Determine the [X, Y] coordinate at the center of the cell enclosing the given text.  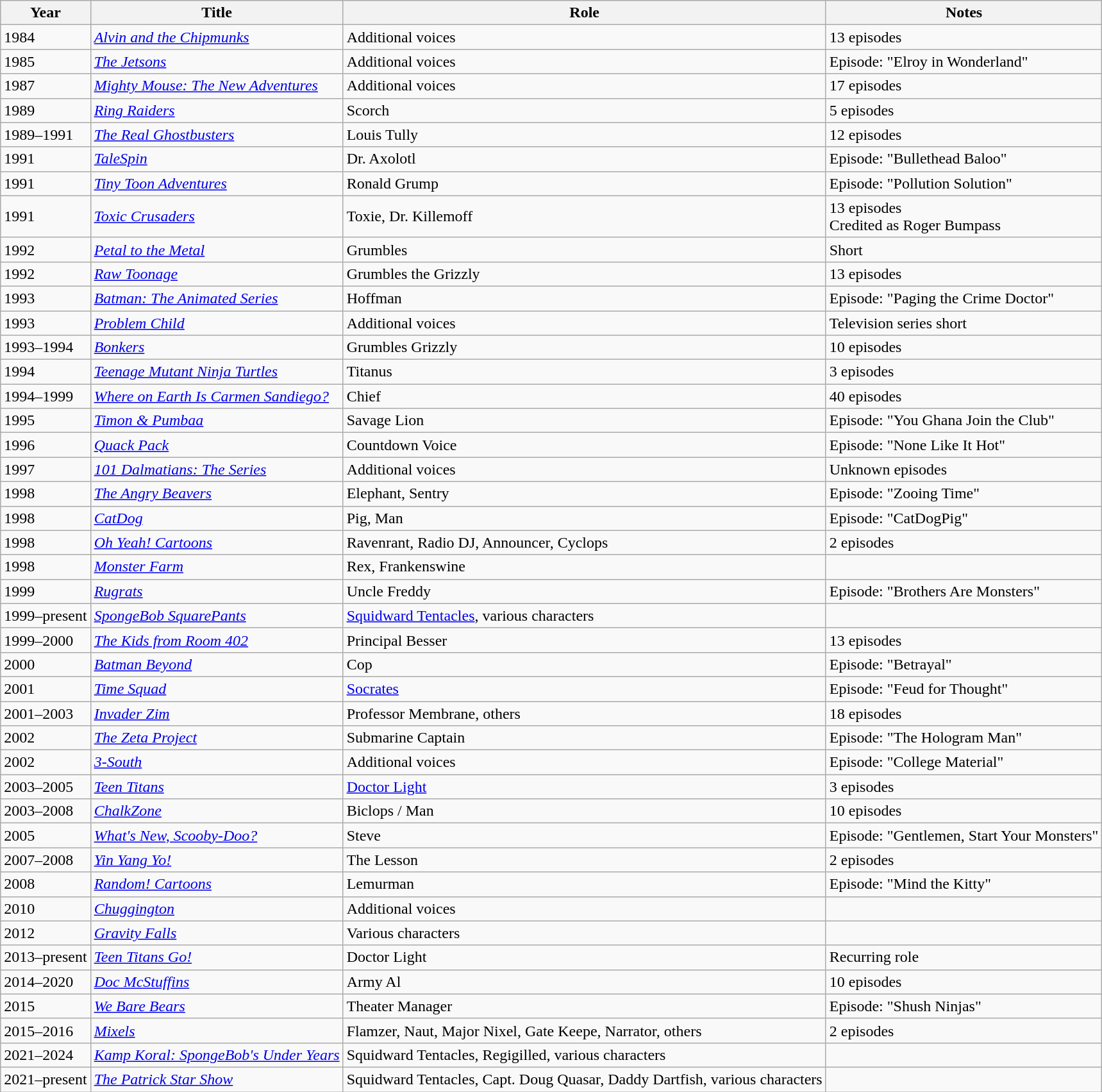
Recurring role [964, 957]
2013–present [46, 957]
Episode: "None Like It Hot" [964, 445]
2015–2016 [46, 1030]
Squidward Tentacles, Regigilled, various characters [585, 1055]
Tiny Toon Adventures [217, 183]
Oh Yeah! Cartoons [217, 542]
1994 [46, 372]
CatDog [217, 518]
2012 [46, 933]
Episode: "Zooing Time" [964, 494]
Episode: "Feud for Thought" [964, 689]
Episode: "The Hologram Man" [964, 738]
The Jetsons [217, 62]
1989–1991 [46, 135]
Louis Tully [585, 135]
Teen Titans Go! [217, 957]
2001–2003 [46, 714]
Monster Farm [217, 567]
1997 [46, 469]
Principal Besser [585, 640]
Savage Lion [585, 421]
The Patrick Star Show [217, 1079]
2003–2008 [46, 811]
SpongeBob SquarePants [217, 616]
Television series short [964, 323]
Episode: "Gentlemen, Start Your Monsters" [964, 836]
Raw Toonage [217, 274]
2000 [46, 664]
Episode: "You Ghana Join the Club" [964, 421]
Quack Pack [217, 445]
1999 [46, 591]
1999–present [46, 616]
Squidward Tentacles, various characters [585, 616]
Rex, Frankenswine [585, 567]
Uncle Freddy [585, 591]
Ravenrant, Radio DJ, Announcer, Cyclops [585, 542]
Episode: "CatDogPig" [964, 518]
Where on Earth Is Carmen Sandiego? [217, 396]
18 episodes [964, 714]
Grumbles the Grizzly [585, 274]
Alvin and the Chipmunks [217, 37]
Chuggington [217, 909]
Doc McStuffins [217, 982]
1999–2000 [46, 640]
12 episodes [964, 135]
Lemurman [585, 884]
Kamp Koral: SpongeBob's Under Years [217, 1055]
Titanus [585, 372]
Episode: "College Material" [964, 762]
2007–2008 [46, 860]
Episode: "Paging the Crime Doctor" [964, 298]
ChalkZone [217, 811]
Pig, Man [585, 518]
1993–1994 [46, 348]
Dr. Axolotl [585, 159]
Grumbles [585, 249]
2005 [46, 836]
Episode: "Mind the Kitty" [964, 884]
Episode: "Betrayal" [964, 664]
1987 [46, 86]
Scorch [585, 110]
2021–present [46, 1079]
Professor Membrane, others [585, 714]
101 Dalmatians: The Series [217, 469]
Teen Titans [217, 787]
Role [585, 13]
Submarine Captain [585, 738]
Episode: "Pollution Solution" [964, 183]
Mighty Mouse: The New Adventures [217, 86]
2015 [46, 1006]
Rugrats [217, 591]
13 episodesCredited as Roger Bumpass [964, 217]
1996 [46, 445]
Ronald Grump [585, 183]
Gravity Falls [217, 933]
Cop [585, 664]
2010 [46, 909]
Army Al [585, 982]
TaleSpin [217, 159]
1989 [46, 110]
40 episodes [964, 396]
Notes [964, 13]
Year [46, 13]
Problem Child [217, 323]
Various characters [585, 933]
The Angry Beavers [217, 494]
Squidward Tentacles, Capt. Doug Quasar, Daddy Dartfish, various characters [585, 1079]
Batman: The Animated Series [217, 298]
Batman Beyond [217, 664]
2003–2005 [46, 787]
Flamzer, Naut, Major Nixel, Gate Keepe, Narrator, others [585, 1030]
Unknown episodes [964, 469]
Episode: "Elroy in Wonderland" [964, 62]
Short [964, 249]
Invader Zim [217, 714]
Hoffman [585, 298]
5 episodes [964, 110]
Episode: "Shush Ninjas" [964, 1006]
Bonkers [217, 348]
2014–2020 [46, 982]
Toxic Crusaders [217, 217]
Time Squad [217, 689]
Episode: "Bullethead Baloo" [964, 159]
Timon & Pumbaa [217, 421]
1995 [46, 421]
Grumbles Grizzly [585, 348]
Countdown Voice [585, 445]
Title [217, 13]
Toxie, Dr. Killemoff [585, 217]
Petal to the Metal [217, 249]
What's New, Scooby-Doo? [217, 836]
Elephant, Sentry [585, 494]
Yin Yang Yo! [217, 860]
Chief [585, 396]
We Bare Bears [217, 1006]
Steve [585, 836]
2021–2024 [46, 1055]
The Lesson [585, 860]
Mixels [217, 1030]
The Real Ghostbusters [217, 135]
2008 [46, 884]
Biclops / Man [585, 811]
1984 [46, 37]
Ring Raiders [217, 110]
17 episodes [964, 86]
1985 [46, 62]
2001 [46, 689]
1994–1999 [46, 396]
Episode: "Brothers Are Monsters" [964, 591]
Random! Cartoons [217, 884]
Teenage Mutant Ninja Turtles [217, 372]
Theater Manager [585, 1006]
The Kids from Room 402 [217, 640]
3-South [217, 762]
The Zeta Project [217, 738]
Socrates [585, 689]
